Return [x, y] of the center of cell containing provided text 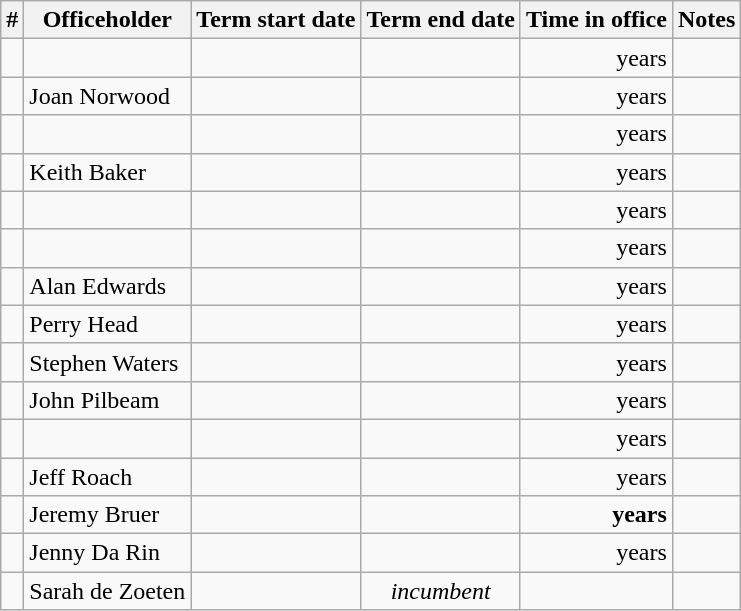
incumbent [441, 591]
Notes [706, 20]
Sarah de Zoeten [108, 591]
Alan Edwards [108, 286]
Time in office [596, 20]
Joan Norwood [108, 96]
Perry Head [108, 324]
Officeholder [108, 20]
John Pilbeam [108, 400]
Jeff Roach [108, 477]
Stephen Waters [108, 362]
Jeremy Bruer [108, 515]
Term start date [276, 20]
Term end date [441, 20]
Keith Baker [108, 172]
# [12, 20]
Jenny Da Rin [108, 553]
